Provide the [X, Y] coordinate of the cell's center where the given text is located.  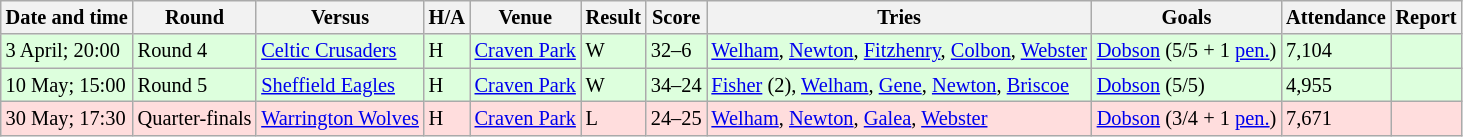
Score [676, 17]
Dobson (3/4 + 1 pen.) [1186, 118]
24–25 [676, 118]
H/A [447, 17]
32–6 [676, 51]
L [614, 118]
7,104 [1336, 51]
Sheffield Eagles [340, 85]
30 May; 17:30 [67, 118]
Venue [526, 17]
3 April; 20:00 [67, 51]
Round 4 [195, 51]
10 May; 15:00 [67, 85]
34–24 [676, 85]
Round 5 [195, 85]
Goals [1186, 17]
Round [195, 17]
Attendance [1336, 17]
Celtic Crusaders [340, 51]
Dobson (5/5 + 1 pen.) [1186, 51]
Fisher (2), Welham, Gene, Newton, Briscoe [900, 85]
Date and time [67, 17]
Dobson (5/5) [1186, 85]
Tries [900, 17]
Welham, Newton, Galea, Webster [900, 118]
7,671 [1336, 118]
Welham, Newton, Fitzhenry, Colbon, Webster [900, 51]
Quarter-finals [195, 118]
4,955 [1336, 85]
Result [614, 17]
Warrington Wolves [340, 118]
Versus [340, 17]
Report [1426, 17]
